Capture the cell that displays the provided text and extract its [x, y] central coordinate. 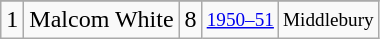
Middlebury [328, 20]
1 [12, 20]
1950–51 [240, 20]
8 [190, 20]
Malcom White [102, 20]
